Identify which cell holds the provided text, then report its [x, y] central coordinate. 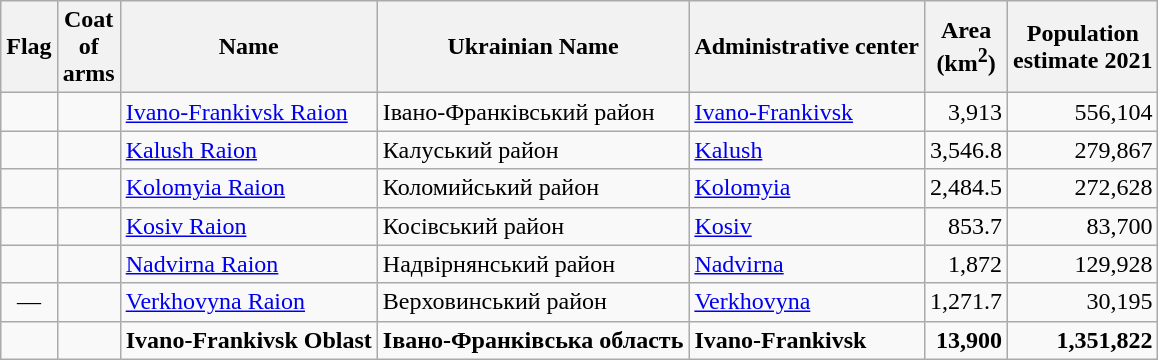
— [29, 302]
Administrative center [807, 47]
Verkhovyna [807, 302]
Kolomyia Raion [248, 188]
Ivano-Frankivsk Raion [248, 112]
272,628 [1083, 188]
1,271.7 [966, 302]
Івано-Франківська область [533, 340]
Nadvirna Raion [248, 264]
30,195 [1083, 302]
Kolomyia [807, 188]
13,900 [966, 340]
279,867 [1083, 150]
Надвірнянський район [533, 264]
Верховинський район [533, 302]
853.7 [966, 226]
3,546.8 [966, 150]
Ukrainian Name [533, 47]
Калуський район [533, 150]
Kosiv Raion [248, 226]
Kalush [807, 150]
Flag [29, 47]
Івано-Франківський район [533, 112]
Populationestimate 2021 [1083, 47]
2,484.5 [966, 188]
Ivano-Frankivsk Oblast [248, 340]
Коломийський район [533, 188]
129,928 [1083, 264]
Coatofarms [88, 47]
Nadvirna [807, 264]
83,700 [1083, 226]
Name [248, 47]
Verkhovyna Raion [248, 302]
556,104 [1083, 112]
Kosiv [807, 226]
1,872 [966, 264]
Kalush Raion [248, 150]
Косівський район [533, 226]
3,913 [966, 112]
1,351,822 [1083, 340]
Area (km2) [966, 47]
